Output the (x, y) coordinate of the center of the cell containing the given text.  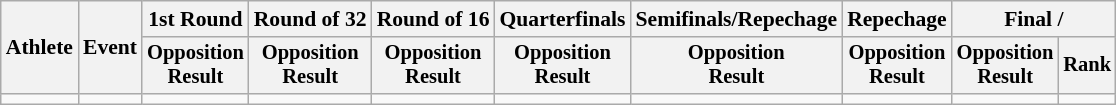
Quarterfinals (562, 19)
Round of 16 (434, 19)
1st Round (196, 19)
Athlete (40, 48)
Round of 32 (310, 19)
Semifinals/Repechage (737, 19)
Final / (1034, 19)
Repechage (897, 19)
Event (110, 48)
Rank (1087, 66)
